Find where the given text appears and provide that cell's center as [x, y] coordinate. 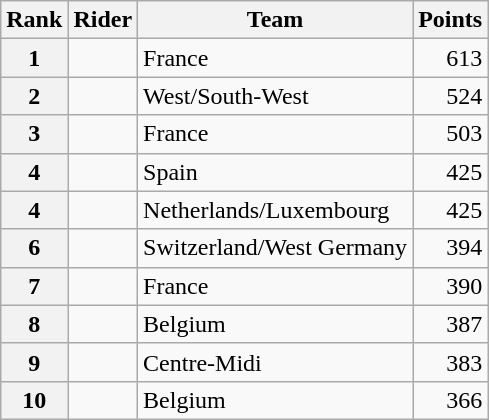
Centre-Midi [276, 362]
Switzerland/West Germany [276, 248]
390 [450, 286]
Spain [276, 172]
Rider [103, 20]
10 [34, 400]
West/South-West [276, 96]
1 [34, 58]
3 [34, 134]
Points [450, 20]
7 [34, 286]
Team [276, 20]
524 [450, 96]
6 [34, 248]
613 [450, 58]
2 [34, 96]
387 [450, 324]
366 [450, 400]
Netherlands/Luxembourg [276, 210]
Rank [34, 20]
383 [450, 362]
8 [34, 324]
394 [450, 248]
503 [450, 134]
9 [34, 362]
